Provide the [X, Y] coordinate of the cell's center where the given text is located.  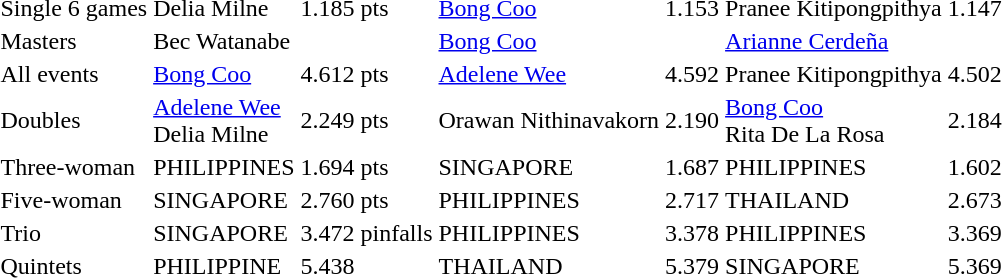
THAILAND [834, 200]
2.249 pts [366, 120]
Orawan Nithinavakorn [549, 120]
Adelene Wee [549, 74]
Bec Watanabe [224, 41]
2.760 pts [366, 200]
2.190 [692, 120]
3.472 pinfalls [366, 233]
Arianne Cerdeña [834, 41]
4.592 [692, 74]
Bong Coo Rita De La Rosa [834, 120]
2.717 [692, 200]
4.612 pts [366, 74]
1.687 [692, 167]
3.378 [692, 233]
Adelene Wee Delia Milne [224, 120]
Pranee Kitipongpithya [834, 74]
1.694 pts [366, 167]
